Capture the cell that displays the provided text and extract its [x, y] central coordinate. 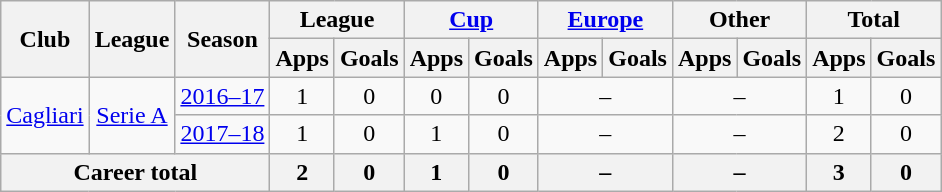
2016–17 [222, 96]
Serie A [132, 115]
Cup [471, 20]
Cagliari [45, 115]
Club [45, 39]
3 [839, 172]
2017–18 [222, 134]
Europe [605, 20]
Season [222, 39]
Other [739, 20]
Total [874, 20]
Career total [136, 172]
